Return the (x, y) coordinate for the center point of the cell that contains the specified text.  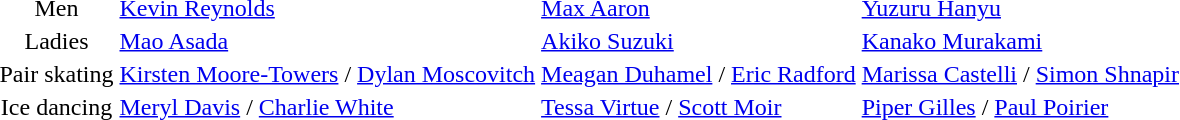
Mao Asada (328, 41)
Marissa Castelli / Simon Shnapir (1020, 74)
Akiko Suzuki (699, 41)
Meagan Duhamel / Eric Radford (699, 74)
Kanako Murakami (1020, 41)
Kirsten Moore-Towers / Dylan Moscovitch (328, 74)
